Determine the [X, Y] coordinate at the center of the cell enclosing the given text.  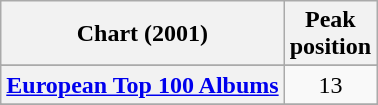
13 [330, 85]
Chart (2001) [142, 34]
European Top 100 Albums [142, 85]
Peakposition [330, 34]
